Scan for the cell matching the given text and deliver its (X, Y) coordinate at center. 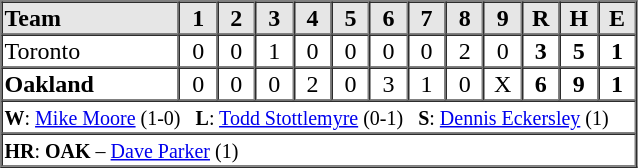
4 (312, 18)
R (541, 18)
E (617, 18)
HR: OAK – Dave Parker (1) (319, 150)
Oakland (91, 84)
X (503, 84)
Toronto (91, 50)
8 (465, 18)
W: Mike Moore (1-0) L: Todd Stottlemyre (0-1) S: Dennis Eckersley (1) (319, 116)
7 (427, 18)
Team (91, 18)
H (579, 18)
